Return (X, Y) of the center of cell containing provided text 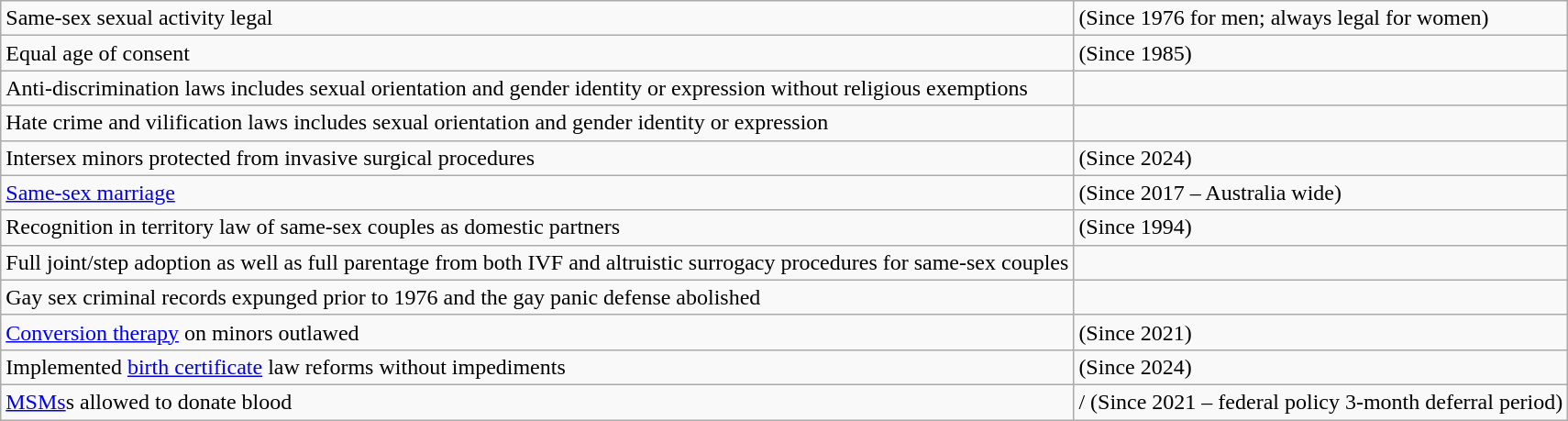
Intersex minors protected from invasive surgical procedures (537, 158)
Recognition in territory law of same-sex couples as domestic partners (537, 227)
Same-sex sexual activity legal (537, 18)
(Since 2021) (1320, 332)
(Since 2017 – Australia wide) (1320, 193)
Conversion therapy on minors outlawed (537, 332)
Implemented birth certificate law reforms without impediments (537, 367)
Same-sex marriage (537, 193)
Hate crime and vilification laws includes sexual orientation and gender identity or expression (537, 123)
(Since 1994) (1320, 227)
Gay sex criminal records expunged prior to 1976 and the gay panic defense abolished (537, 297)
Anti-discrimination laws includes sexual orientation and gender identity or expression without religious exemptions (537, 88)
Equal age of consent (537, 53)
/ (Since 2021 – federal policy 3-month deferral period) (1320, 402)
(Since 1976 for men; always legal for women) (1320, 18)
Full joint/step adoption as well as full parentage from both IVF and altruistic surrogacy procedures for same-sex couples (537, 262)
MSMss allowed to donate blood (537, 402)
(Since 1985) (1320, 53)
